Search for the cell housing the specified text and yield its (x, y) center coordinate. 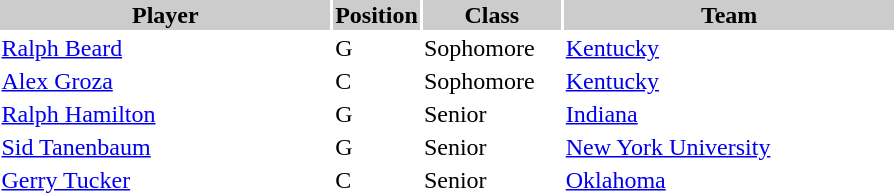
Position (377, 15)
Ralph Hamilton (166, 114)
Player (166, 15)
Ralph Beard (166, 48)
Indiana (729, 114)
Alex Groza (166, 81)
C (377, 81)
New York University (729, 147)
Team (729, 15)
Sid Tanenbaum (166, 147)
Class (492, 15)
